Provide the [X, Y] coordinate of the cell's center where the given text is located.  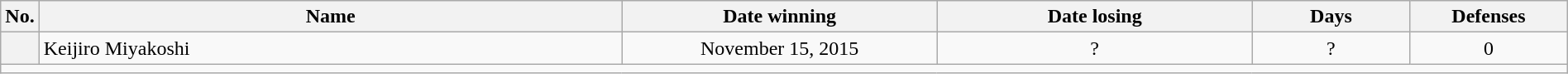
Name [331, 17]
November 15, 2015 [779, 48]
Keijiro Miyakoshi [331, 48]
0 [1489, 48]
Days [1331, 17]
No. [20, 17]
Defenses [1489, 17]
Date winning [779, 17]
Date losing [1095, 17]
